For the text-containing cell, return its midpoint in [x, y] coordinate format. 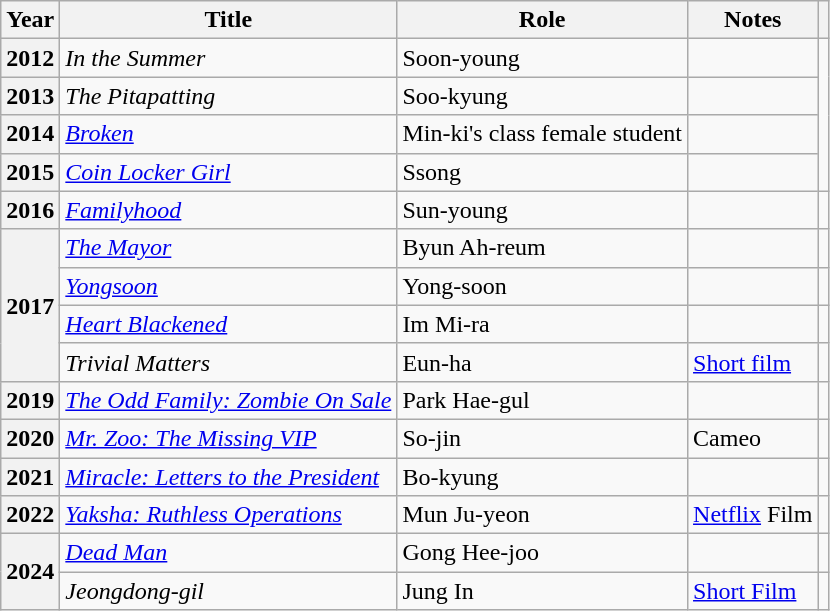
2021 [30, 477]
Year [30, 20]
Coin Locker Girl [228, 172]
Yaksha: Ruthless Operations [228, 515]
Gong Hee-joo [542, 553]
Short Film [753, 591]
2014 [30, 134]
Short film [753, 362]
Jung In [542, 591]
2013 [30, 96]
Jeongdong-gil [228, 591]
Title [228, 20]
Broken [228, 134]
Park Hae-gul [542, 400]
2016 [30, 210]
Min-ki's class female student [542, 134]
Sun-young [542, 210]
2012 [30, 58]
Soon-young [542, 58]
Dead Man [228, 553]
2022 [30, 515]
Heart Blackened [228, 324]
2024 [30, 572]
Cameo [753, 438]
The Pitapatting [228, 96]
Yong-soon [542, 286]
Yongsoon [228, 286]
Miracle: Letters to the President [228, 477]
2020 [30, 438]
Familyhood [228, 210]
Byun Ah-reum [542, 248]
The Odd Family: Zombie On Sale [228, 400]
So-jin [542, 438]
Mr. Zoo: The Missing VIP [228, 438]
Trivial Matters [228, 362]
2015 [30, 172]
2019 [30, 400]
Netflix Film [753, 515]
Role [542, 20]
Mun Ju-yeon [542, 515]
Ssong [542, 172]
2017 [30, 305]
Soo-kyung [542, 96]
The Mayor [228, 248]
In the Summer [228, 58]
Eun-ha [542, 362]
Im Mi-ra [542, 324]
Bo-kyung [542, 477]
Notes [753, 20]
